From the cell containing the given text, extract its center point as [x, y] coordinate. 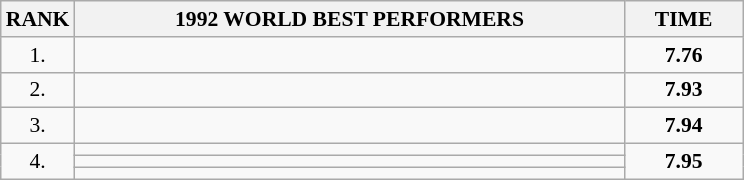
1992 WORLD BEST PERFORMERS [349, 19]
TIME [684, 19]
7.95 [684, 162]
7.94 [684, 126]
4. [38, 162]
1. [38, 55]
3. [38, 126]
7.76 [684, 55]
7.93 [684, 90]
RANK [38, 19]
2. [38, 90]
